Extract the (x, y) coordinate from the center of the cell holding the provided text.  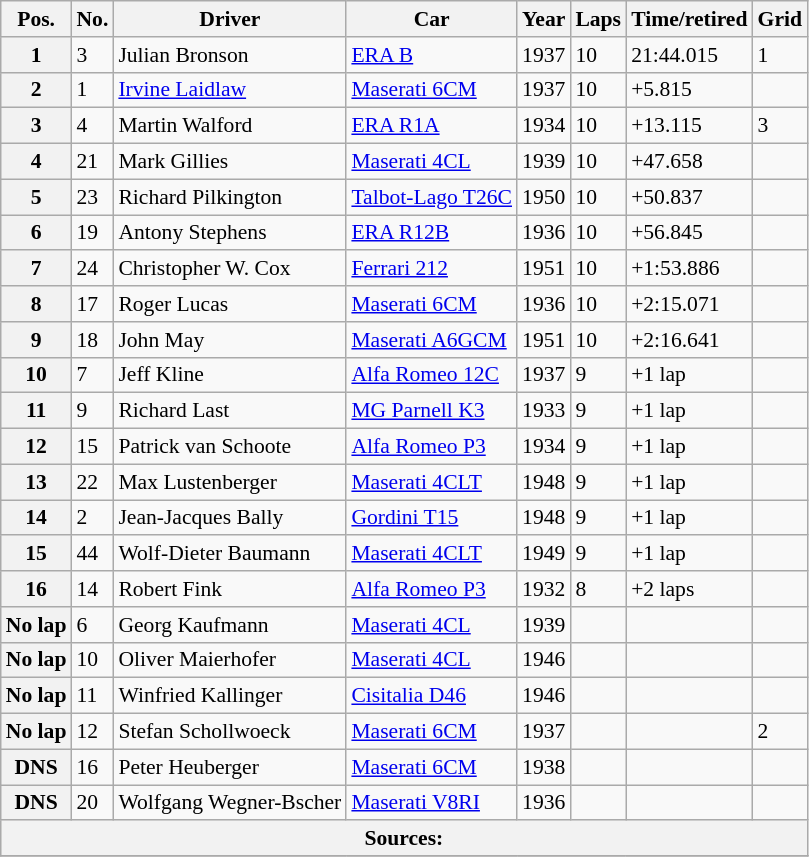
ERA R12B (432, 233)
Oliver Maierhofer (230, 660)
Antony Stephens (230, 233)
Laps (598, 19)
17 (92, 304)
1938 (544, 767)
Stefan Schollwoeck (230, 732)
44 (92, 554)
Sources: (404, 839)
Wolfgang Wegner-Bscher (230, 803)
+2 laps (689, 589)
Ferrari 212 (432, 269)
+13.115 (689, 126)
Richard Last (230, 411)
22 (92, 482)
21 (92, 162)
18 (92, 340)
Richard Pilkington (230, 197)
Car (432, 19)
1933 (544, 411)
Robert Fink (230, 589)
Wolf-Dieter Baumann (230, 554)
Christopher W. Cox (230, 269)
21:44.015 (689, 55)
20 (92, 803)
Winfried Kallinger (230, 696)
13 (36, 482)
+2:15.071 (689, 304)
No. (92, 19)
Driver (230, 19)
Grid (780, 19)
Alfa Romeo 12C (432, 375)
Peter Heuberger (230, 767)
Pos. (36, 19)
Mark Gillies (230, 162)
Maserati V8RI (432, 803)
+5.815 (689, 90)
+1:53.886 (689, 269)
5 (36, 197)
23 (92, 197)
+47.658 (689, 162)
Roger Lucas (230, 304)
Time/retired (689, 19)
1949 (544, 554)
Maserati A6GCM (432, 340)
Gordini T15 (432, 518)
Julian Bronson (230, 55)
Jean-Jacques Bally (230, 518)
+2:16.641 (689, 340)
John May (230, 340)
19 (92, 233)
Cisitalia D46 (432, 696)
Max Lustenberger (230, 482)
MG Parnell K3 (432, 411)
1932 (544, 589)
ERA R1A (432, 126)
Patrick van Schoote (230, 447)
1950 (544, 197)
Talbot-Lago T26C (432, 197)
Georg Kaufmann (230, 625)
Martin Walford (230, 126)
Jeff Kline (230, 375)
24 (92, 269)
Year (544, 19)
Irvine Laidlaw (230, 90)
+56.845 (689, 233)
ERA B (432, 55)
+50.837 (689, 197)
